Return (X, Y) of the center of cell containing provided text 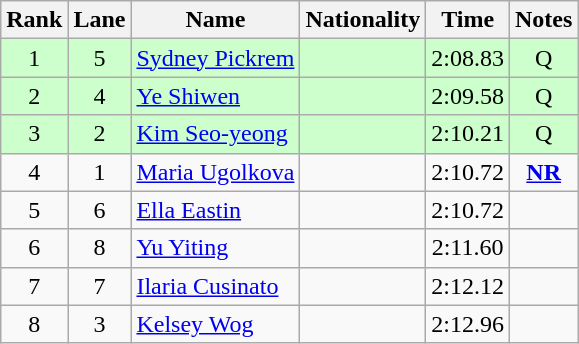
Sydney Pickrem (216, 58)
2:12.12 (468, 286)
2:09.58 (468, 96)
Ye Shiwen (216, 96)
Ella Eastin (216, 210)
Kelsey Wog (216, 324)
Lane (100, 20)
Name (216, 20)
2:12.96 (468, 324)
Time (468, 20)
Nationality (363, 20)
Yu Yiting (216, 248)
2:11.60 (468, 248)
NR (543, 172)
Rank (34, 20)
Kim Seo-yeong (216, 134)
2:08.83 (468, 58)
Maria Ugolkova (216, 172)
Ilaria Cusinato (216, 286)
2:10.21 (468, 134)
Notes (543, 20)
